Locate the cell with the specified text and output its [X, Y] center coordinate. 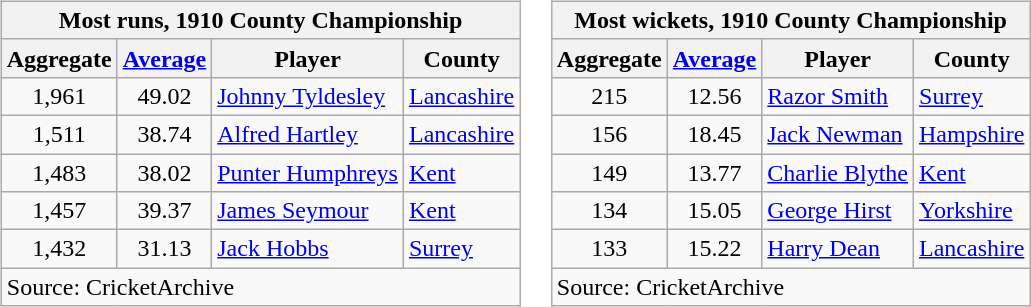
15.05 [714, 211]
Harry Dean [838, 249]
1,432 [59, 249]
12.56 [714, 96]
1,511 [59, 134]
Alfred Hartley [308, 134]
49.02 [164, 96]
James Seymour [308, 211]
Yorkshire [972, 211]
31.13 [164, 249]
1,483 [59, 173]
George Hirst [838, 211]
Most wickets, 1910 County Championship [790, 20]
Razor Smith [838, 96]
13.77 [714, 173]
133 [609, 249]
134 [609, 211]
15.22 [714, 249]
Hampshire [972, 134]
38.74 [164, 134]
Most runs, 1910 County Championship [260, 20]
39.37 [164, 211]
215 [609, 96]
Jack Newman [838, 134]
Johnny Tyldesley [308, 96]
38.02 [164, 173]
Charlie Blythe [838, 173]
156 [609, 134]
Jack Hobbs [308, 249]
18.45 [714, 134]
149 [609, 173]
1,457 [59, 211]
Punter Humphreys [308, 173]
1,961 [59, 96]
